Detect which cell encompasses the target text, then output its (x, y) center coordinate. 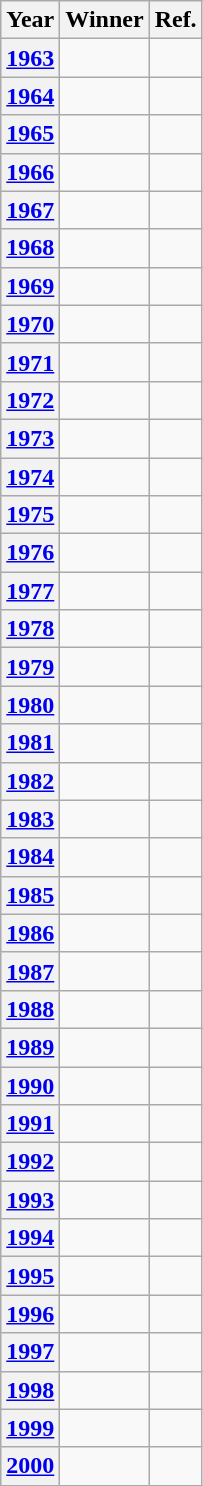
1986 (30, 933)
1989 (30, 1047)
1978 (30, 629)
1981 (30, 743)
1996 (30, 1314)
1983 (30, 819)
1967 (30, 210)
1971 (30, 362)
Ref. (176, 20)
1982 (30, 781)
1977 (30, 591)
1976 (30, 553)
1991 (30, 1124)
1975 (30, 515)
1963 (30, 58)
Year (30, 20)
1987 (30, 971)
1998 (30, 1390)
1980 (30, 705)
1966 (30, 172)
1995 (30, 1276)
1970 (30, 324)
2000 (30, 1466)
1984 (30, 857)
1964 (30, 96)
Winner (104, 20)
1979 (30, 667)
1997 (30, 1352)
1994 (30, 1238)
1993 (30, 1200)
1965 (30, 134)
1973 (30, 438)
1988 (30, 1009)
1972 (30, 400)
1992 (30, 1162)
1999 (30, 1428)
1969 (30, 286)
1990 (30, 1085)
1974 (30, 477)
1985 (30, 895)
1968 (30, 248)
